Locate the cell with the specified text and output its (x, y) center coordinate. 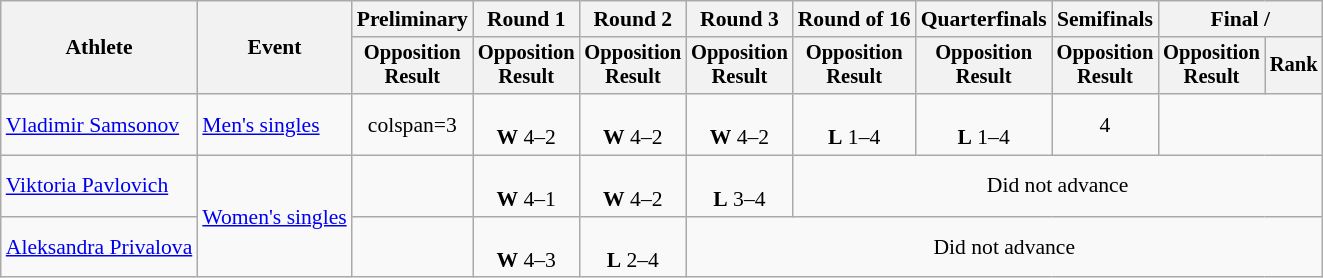
W 4–1 (526, 186)
Athlete (100, 48)
Women's singles (274, 217)
Vladimir Samsonov (100, 124)
colspan=3 (412, 124)
Round 1 (526, 19)
L 2–4 (634, 248)
4 (1106, 124)
Event (274, 48)
Quarterfinals (984, 19)
Aleksandra Privalova (100, 248)
W 4–3 (526, 248)
Round 2 (634, 19)
Preliminary (412, 19)
Viktoria Pavlovich (100, 186)
L 3–4 (740, 186)
Men's singles (274, 124)
Final / (1240, 19)
Round of 16 (854, 19)
Rank (1294, 66)
Round 3 (740, 19)
Semifinals (1106, 19)
